Extract the [X, Y] coordinate from the center of the cell holding the provided text.  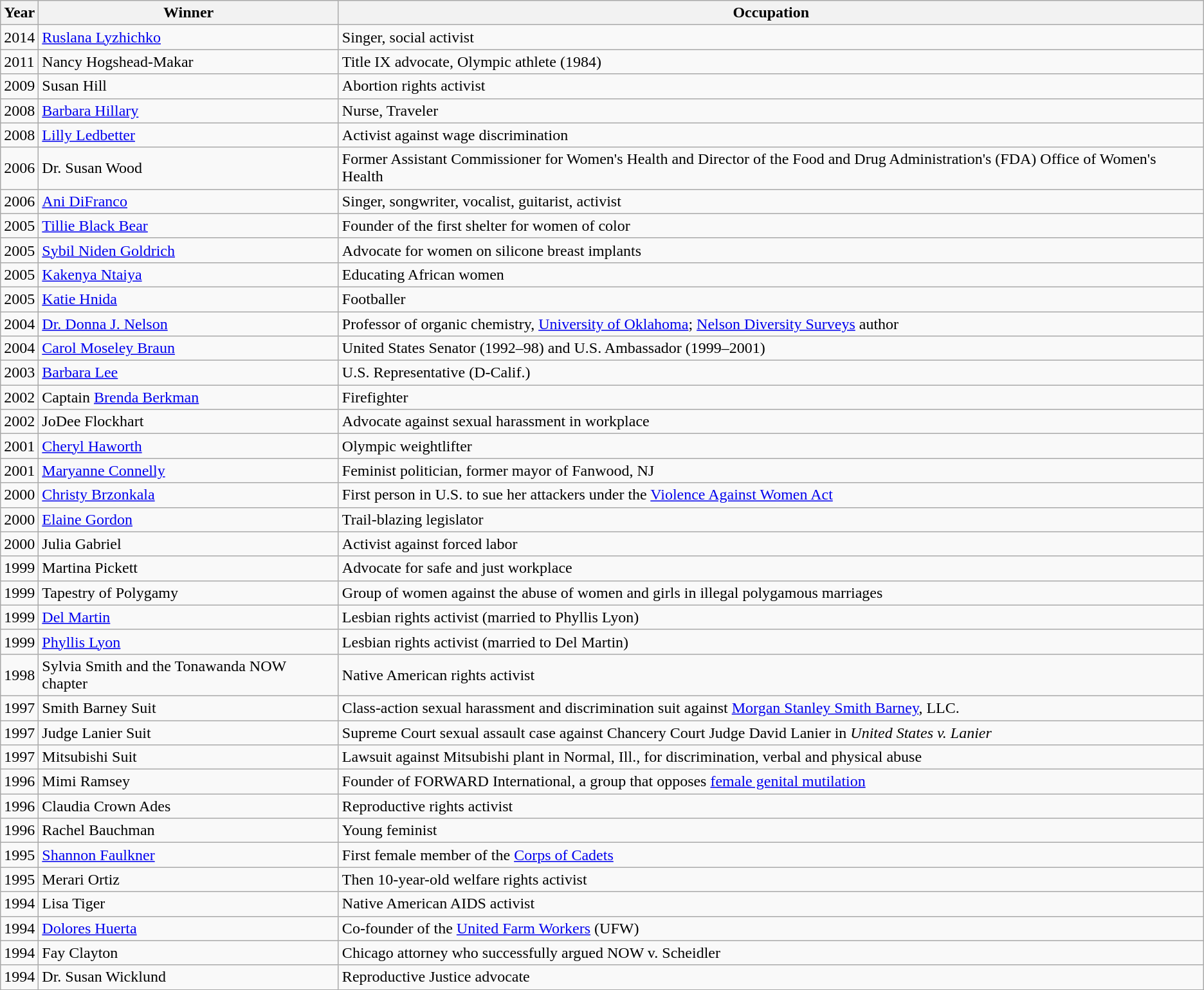
Firefighter [771, 397]
Captain Brenda Berkman [189, 397]
Elaine Gordon [189, 519]
Lisa Tiger [189, 904]
Lesbian rights activist (married to Phyllis Lyon) [771, 617]
Lilly Ledbetter [189, 135]
Winner [189, 13]
Professor of organic chemistry, University of Oklahoma; Nelson Diversity Surveys author [771, 323]
Martina Pickett [189, 568]
Sybil Niden Goldrich [189, 250]
Group of women against the abuse of women and girls in illegal polygamous marriages [771, 593]
Trail-blazing legislator [771, 519]
Kakenya Ntaiya [189, 274]
Barbara Hillary [189, 111]
Judge Lanier Suit [189, 732]
Title IX advocate, Olympic athlete (1984) [771, 62]
Phyllis Lyon [189, 642]
Olympic weightlifter [771, 446]
Christy Brzonkala [189, 495]
Rachel Bauchman [189, 831]
Native American AIDS activist [771, 904]
Activist against forced labor [771, 544]
Dolores Huerta [189, 928]
First female member of the Corps of Cadets [771, 855]
Dr. Susan Wicklund [189, 977]
Barbara Lee [189, 373]
Tillie Black Bear [189, 226]
Merari Ortiz [189, 879]
Chicago attorney who successfully argued NOW v. Scheidler [771, 953]
Lesbian rights activist (married to Del Martin) [771, 642]
Smith Barney Suit [189, 708]
Reproductive rights activist [771, 806]
Founder of the first shelter for women of color [771, 226]
Claudia Crown Ades [189, 806]
Carol Moseley Braun [189, 348]
2014 [19, 37]
Advocate against sexual harassment in workplace [771, 422]
Shannon Faulkner [189, 855]
Cheryl Haworth [189, 446]
Sylvia Smith and the Tonawanda NOW chapter [189, 675]
Mimi Ramsey [189, 782]
United States Senator (1992–98) and U.S. Ambassador (1999–2001) [771, 348]
Young feminist [771, 831]
Susan Hill [189, 86]
Ruslana Lyzhichko [189, 37]
Fay Clayton [189, 953]
Feminist politician, former mayor of Fanwood, NJ [771, 471]
U.S. Representative (D-Calif.) [771, 373]
Class-action sexual harassment and discrimination suit against Morgan Stanley Smith Barney, LLC. [771, 708]
2011 [19, 62]
Occupation [771, 13]
Katie Hnida [189, 299]
Singer, songwriter, vocalist, guitarist, activist [771, 201]
Advocate for women on silicone breast implants [771, 250]
Mitsubishi Suit [189, 757]
Co-founder of the United Farm Workers (UFW) [771, 928]
Nurse, Traveler [771, 111]
Former Assistant Commissioner for Women's Health and Director of the Food and Drug Administration's (FDA) Office of Women's Health [771, 168]
Tapestry of Polygamy [189, 593]
2009 [19, 86]
Lawsuit against Mitsubishi plant in Normal, Ill., for discrimination, verbal and physical abuse [771, 757]
Educating African women [771, 274]
Del Martin [189, 617]
JoDee Flockhart [189, 422]
Activist against wage discrimination [771, 135]
1998 [19, 675]
Maryanne Connelly [189, 471]
Dr. Donna J. Nelson [189, 323]
Native American rights activist [771, 675]
Year [19, 13]
Then 10-year-old welfare rights activist [771, 879]
Reproductive Justice advocate [771, 977]
Founder of FORWARD International, a group that opposes female genital mutilation [771, 782]
Julia Gabriel [189, 544]
Ani DiFranco [189, 201]
Dr. Susan Wood [189, 168]
Advocate for safe and just workplace [771, 568]
Abortion rights activist [771, 86]
2003 [19, 373]
First person in U.S. to sue her attackers under the Violence Against Women Act [771, 495]
Singer, social activist [771, 37]
Nancy Hogshead-Makar [189, 62]
Supreme Court sexual assault case against Chancery Court Judge David Lanier in United States v. Lanier [771, 732]
Footballer [771, 299]
